Locate the cell with the specified text and output its [X, Y] center coordinate. 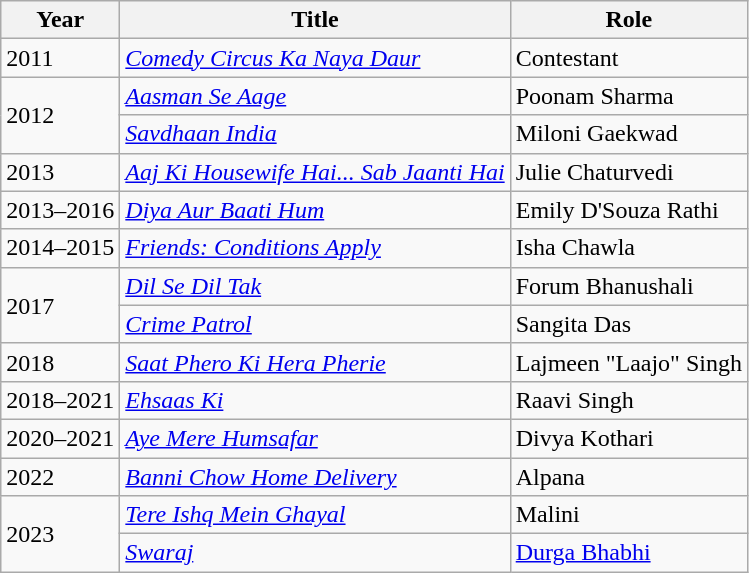
Isha Chawla [628, 248]
Role [628, 20]
Lajmeen "Laajo" Singh [628, 362]
2017 [60, 305]
Aaj Ki Housewife Hai... Sab Jaanti Hai [315, 172]
Crime Patrol [315, 324]
Julie Chaturvedi [628, 172]
Banni Chow Home Delivery [315, 477]
Friends: Conditions Apply [315, 248]
Sangita Das [628, 324]
Saat Phero Ki Hera Pherie [315, 362]
Emily D'Souza Rathi [628, 210]
2018 [60, 362]
Dil Se Dil Tak [315, 286]
Alpana [628, 477]
Contestant [628, 58]
Ehsaas Ki [315, 400]
Title [315, 20]
2022 [60, 477]
2012 [60, 115]
Miloni Gaekwad [628, 134]
Swaraj [315, 553]
Year [60, 20]
2013–2016 [60, 210]
2013 [60, 172]
2023 [60, 534]
Durga Bhabhi [628, 553]
Aye Mere Humsafar [315, 438]
Divya Kothari [628, 438]
Savdhaan India [315, 134]
Poonam Sharma [628, 96]
Malini [628, 515]
2011 [60, 58]
Forum Bhanushali [628, 286]
Raavi Singh [628, 400]
2020–2021 [60, 438]
Comedy Circus Ka Naya Daur [315, 58]
Diya Aur Baati Hum [315, 210]
2018–2021 [60, 400]
2014–2015 [60, 248]
Tere Ishq Mein Ghayal [315, 515]
Aasman Se Aage [315, 96]
